Return (x, y) of the center of cell containing provided text 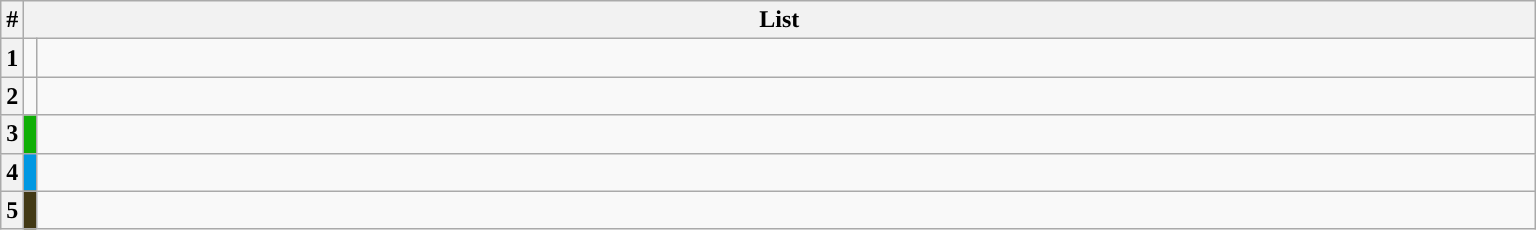
List (780, 20)
2 (12, 96)
1 (12, 58)
4 (12, 172)
5 (12, 210)
# (12, 20)
3 (12, 134)
